Output the [x, y] coordinate of the center of the cell containing the given text.  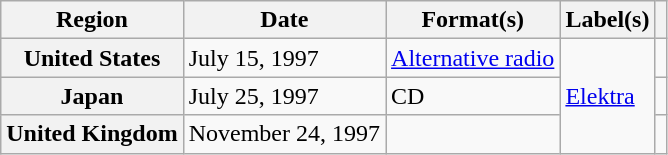
Japan [92, 96]
United Kingdom [92, 134]
Region [92, 20]
Date [284, 20]
July 25, 1997 [284, 96]
Format(s) [473, 20]
July 15, 1997 [284, 58]
November 24, 1997 [284, 134]
Alternative radio [473, 58]
Elektra [608, 96]
Label(s) [608, 20]
CD [473, 96]
United States [92, 58]
